Detect which cell encompasses the target text, then output its [X, Y] center coordinate. 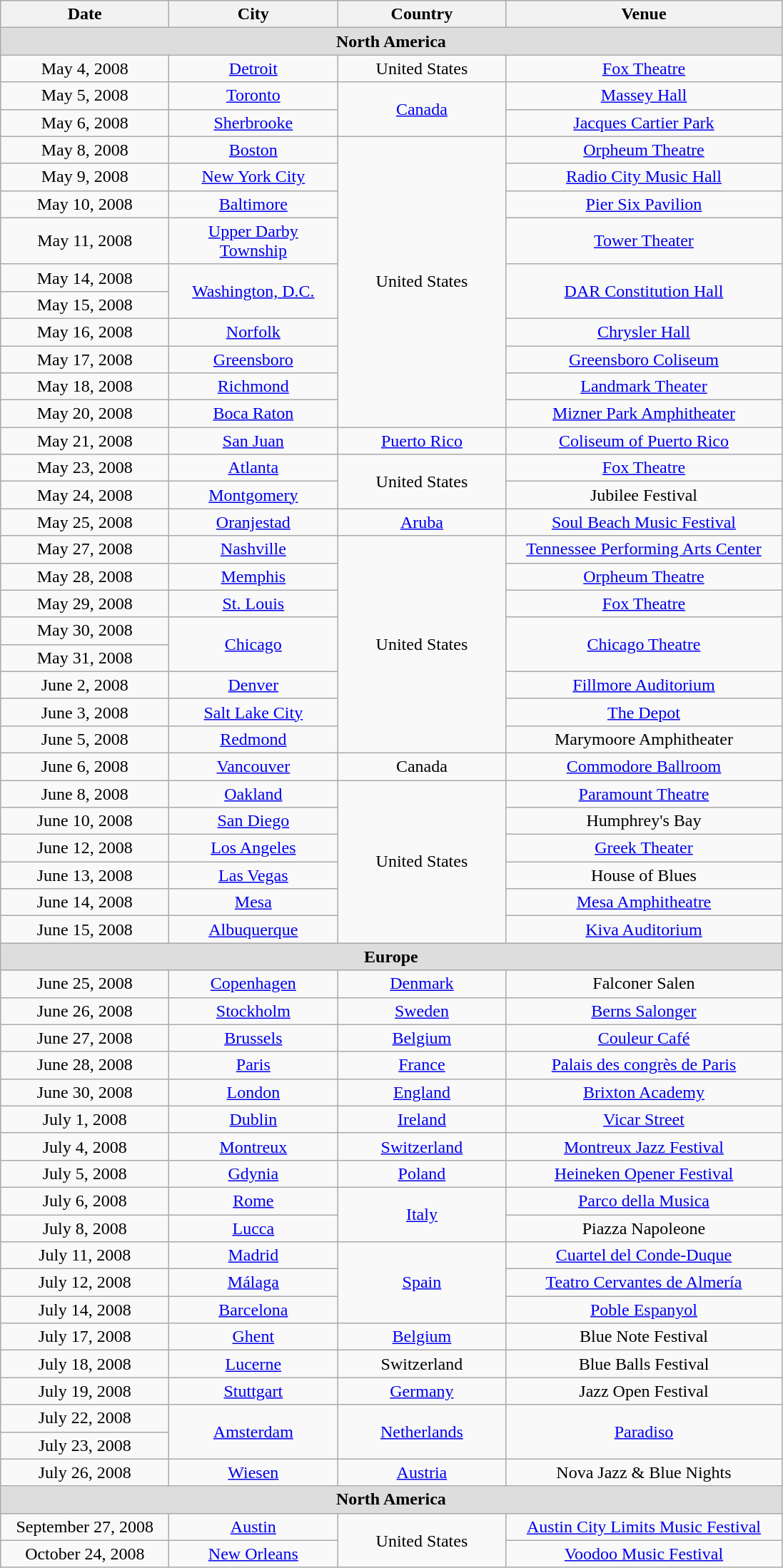
July 8, 2008 [85, 1228]
May 6, 2008 [85, 123]
Detroit [253, 68]
France [422, 1065]
Mesa Amphitheatre [644, 902]
Italy [422, 1214]
May 25, 2008 [85, 522]
Palais des congrès de Paris [644, 1065]
June 2, 2008 [85, 685]
June 14, 2008 [85, 902]
May 27, 2008 [85, 549]
DAR Constitution Hall [644, 291]
Poble Espanyol [644, 1310]
July 26, 2008 [85, 1472]
Oakland [253, 794]
Los Angeles [253, 848]
Chicago Theatre [644, 644]
Paramount Theatre [644, 794]
Las Vegas [253, 875]
Barcelona [253, 1310]
Richmond [253, 387]
July 1, 2008 [85, 1119]
Redmond [253, 739]
May 16, 2008 [85, 332]
Copenhagen [253, 984]
June 6, 2008 [85, 766]
May 29, 2008 [85, 604]
July 11, 2008 [85, 1256]
July 23, 2008 [85, 1445]
England [422, 1092]
June 26, 2008 [85, 1011]
Toronto [253, 96]
Chicago [253, 644]
May 10, 2008 [85, 204]
Heineken Opener Festival [644, 1174]
Ghent [253, 1337]
May 17, 2008 [85, 359]
Jazz Open Festival [644, 1391]
Kiva Auditorium [644, 930]
June 12, 2008 [85, 848]
Aruba [422, 522]
June 15, 2008 [85, 930]
Pier Six Pavilion [644, 204]
Jubilee Festival [644, 495]
May 9, 2008 [85, 177]
Greek Theater [644, 848]
Brixton Academy [644, 1092]
Vicar Street [644, 1119]
June 27, 2008 [85, 1038]
Gdynia [253, 1174]
Mizner Park Amphitheater [644, 414]
October 24, 2008 [85, 1554]
May 24, 2008 [85, 495]
Vancouver [253, 766]
Piazza Napoleone [644, 1228]
Country [422, 14]
July 12, 2008 [85, 1283]
Paradiso [644, 1432]
Massey Hall [644, 96]
June 30, 2008 [85, 1092]
Norfolk [253, 332]
Stockholm [253, 1011]
July 14, 2008 [85, 1310]
Marymoore Amphitheater [644, 739]
Upper Darby Township [253, 241]
May 30, 2008 [85, 631]
Memphis [253, 576]
San Juan [253, 441]
May 8, 2008 [85, 150]
Austin City Limits Music Festival [644, 1527]
Europe [391, 957]
St. Louis [253, 604]
Oranjestad [253, 522]
May 28, 2008 [85, 576]
Atlanta [253, 468]
Humphrey's Bay [644, 821]
Boston [253, 150]
Landmark Theater [644, 387]
Boca Raton [253, 414]
June 10, 2008 [85, 821]
June 25, 2008 [85, 984]
Radio City Music Hall [644, 177]
New Orleans [253, 1554]
May 23, 2008 [85, 468]
June 28, 2008 [85, 1065]
July 22, 2008 [85, 1418]
Sherbrooke [253, 123]
Albuquerque [253, 930]
Greensboro Coliseum [644, 359]
June 5, 2008 [85, 739]
Baltimore [253, 204]
July 18, 2008 [85, 1364]
Venue [644, 14]
May 5, 2008 [85, 96]
May 21, 2008 [85, 441]
June 8, 2008 [85, 794]
Montgomery [253, 495]
Berns Salonger [644, 1011]
Cuartel del Conde-Duque [644, 1256]
City [253, 14]
Lucca [253, 1228]
Puerto Rico [422, 441]
Blue Balls Festival [644, 1364]
Falconer Salen [644, 984]
Tennessee Performing Arts Center [644, 549]
May 31, 2008 [85, 658]
Chrysler Hall [644, 332]
House of Blues [644, 875]
May 4, 2008 [85, 68]
Greensboro [253, 359]
Paris [253, 1065]
The Depot [644, 712]
Soul Beach Music Festival [644, 522]
Rome [253, 1201]
New York City [253, 177]
Blue Note Festival [644, 1337]
Austria [422, 1472]
Ireland [422, 1119]
Nashville [253, 549]
Tower Theater [644, 241]
Denmark [422, 984]
Couleur Café [644, 1038]
July 17, 2008 [85, 1337]
July 5, 2008 [85, 1174]
Madrid [253, 1256]
Dublin [253, 1119]
Poland [422, 1174]
Brussels [253, 1038]
Commodore Ballroom [644, 766]
Málaga [253, 1283]
July 6, 2008 [85, 1201]
September 27, 2008 [85, 1527]
Stuttgart [253, 1391]
Washington, D.C. [253, 291]
Netherlands [422, 1432]
Jacques Cartier Park [644, 123]
Austin [253, 1527]
May 18, 2008 [85, 387]
London [253, 1092]
Mesa [253, 902]
Germany [422, 1391]
Wiesen [253, 1472]
Fillmore Auditorium [644, 685]
May 14, 2008 [85, 278]
Voodoo Music Festival [644, 1554]
Montreux [253, 1146]
May 15, 2008 [85, 305]
Montreux Jazz Festival [644, 1146]
San Diego [253, 821]
May 20, 2008 [85, 414]
Sweden [422, 1011]
Nova Jazz & Blue Nights [644, 1472]
June 3, 2008 [85, 712]
July 19, 2008 [85, 1391]
Spain [422, 1283]
Parco della Musica [644, 1201]
Denver [253, 685]
Coliseum of Puerto Rico [644, 441]
July 4, 2008 [85, 1146]
Salt Lake City [253, 712]
Lucerne [253, 1364]
Teatro Cervantes de Almería [644, 1283]
Date [85, 14]
June 13, 2008 [85, 875]
May 11, 2008 [85, 241]
Amsterdam [253, 1432]
